Return the [x, y] coordinate for the center point of the cell that contains the specified text.  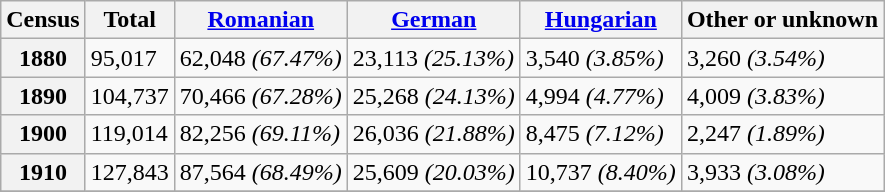
Total [130, 20]
Census [43, 20]
1910 [43, 172]
Romanian [260, 20]
4,009 (3.83%) [782, 96]
3,260 (3.54%) [782, 58]
3,540 (3.85%) [600, 58]
2,247 (1.89%) [782, 134]
62,048 (67.47%) [260, 58]
4,994 (4.77%) [600, 96]
Other or unknown [782, 20]
25,609 (20.03%) [434, 172]
127,843 [130, 172]
95,017 [130, 58]
1890 [43, 96]
70,466 (67.28%) [260, 96]
1900 [43, 134]
Hungarian [600, 20]
119,014 [130, 134]
87,564 (68.49%) [260, 172]
82,256 (69.11%) [260, 134]
104,737 [130, 96]
26,036 (21.88%) [434, 134]
3,933 (3.08%) [782, 172]
25,268 (24.13%) [434, 96]
10,737 (8.40%) [600, 172]
8,475 (7.12%) [600, 134]
23,113 (25.13%) [434, 58]
German [434, 20]
1880 [43, 58]
